Pinpoint the cell where the given text exists, returning its [x, y] midpoint coordinate. 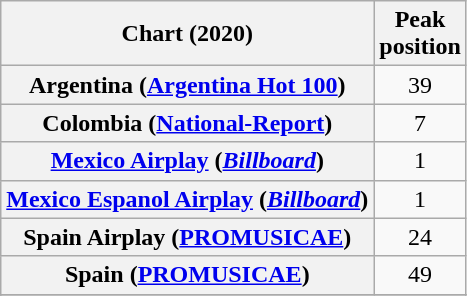
24 [420, 237]
Mexico Airplay (Billboard) [188, 161]
Mexico Espanol Airplay (Billboard) [188, 199]
Colombia (National-Report) [188, 123]
Chart (2020) [188, 34]
Argentina (Argentina Hot 100) [188, 85]
39 [420, 85]
Spain Airplay (PROMUSICAE) [188, 237]
49 [420, 275]
7 [420, 123]
Peak position [420, 34]
Spain (PROMUSICAE) [188, 275]
